Determine the [x, y] coordinate at the center of the cell enclosing the given text.  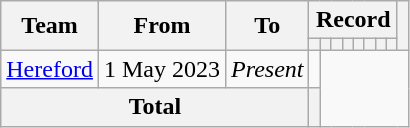
Present [266, 69]
Record [353, 20]
To [266, 26]
From [162, 26]
Total [155, 107]
1 May 2023 [162, 69]
Hereford [50, 69]
Team [50, 26]
